Find where the given text appears and provide that cell's center as [X, Y] coordinate. 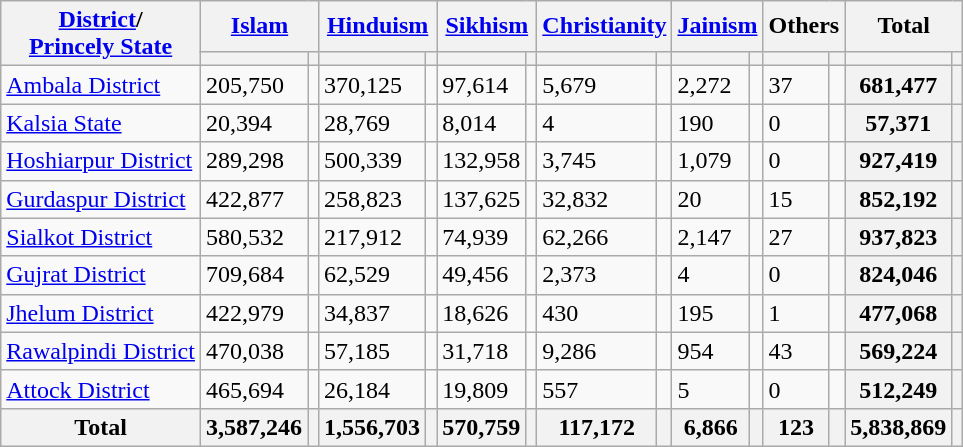
27 [796, 237]
43 [796, 351]
190 [711, 123]
1,079 [711, 161]
132,958 [482, 161]
Ambala District [101, 85]
18,626 [482, 313]
3,745 [597, 161]
57,185 [372, 351]
465,694 [254, 389]
6,866 [711, 427]
137,625 [482, 199]
26,184 [372, 389]
15 [796, 199]
512,249 [898, 389]
62,266 [597, 237]
580,532 [254, 237]
32,832 [597, 199]
681,477 [898, 85]
Others [804, 26]
Hinduism [378, 26]
422,979 [254, 313]
205,750 [254, 85]
Kalsia State [101, 123]
2,373 [597, 275]
5,679 [597, 85]
31,718 [482, 351]
49,456 [482, 275]
569,224 [898, 351]
5 [711, 389]
Sikhism [487, 26]
5,838,869 [898, 427]
19,809 [482, 389]
470,038 [254, 351]
370,125 [372, 85]
Rawalpindi District [101, 351]
9,286 [597, 351]
2,147 [711, 237]
97,614 [482, 85]
62,529 [372, 275]
422,877 [254, 199]
District/Princely State [101, 34]
37 [796, 85]
709,684 [254, 275]
557 [597, 389]
Jainism [718, 26]
927,419 [898, 161]
Gurdaspur District [101, 199]
954 [711, 351]
430 [597, 313]
Christianity [604, 26]
852,192 [898, 199]
20 [711, 199]
937,823 [898, 237]
477,068 [898, 313]
1 [796, 313]
217,912 [372, 237]
74,939 [482, 237]
117,172 [597, 427]
57,371 [898, 123]
123 [796, 427]
289,298 [254, 161]
Jhelum District [101, 313]
Sialkot District [101, 237]
2,272 [711, 85]
824,046 [898, 275]
34,837 [372, 313]
Attock District [101, 389]
3,587,246 [254, 427]
195 [711, 313]
1,556,703 [372, 427]
20,394 [254, 123]
258,823 [372, 199]
500,339 [372, 161]
570,759 [482, 427]
8,014 [482, 123]
Hoshiarpur District [101, 161]
Islam [259, 26]
Gujrat District [101, 275]
28,769 [372, 123]
